Find where the given text appears and provide that cell's center as (X, Y) coordinate. 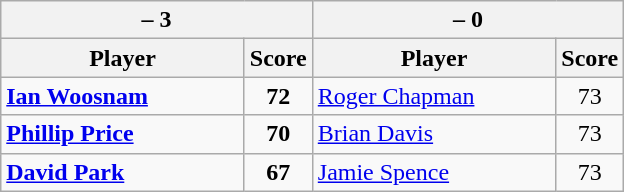
Jamie Spence (434, 172)
Roger Chapman (434, 96)
– 3 (157, 20)
– 0 (468, 20)
Brian Davis (434, 134)
Phillip Price (123, 134)
67 (278, 172)
72 (278, 96)
70 (278, 134)
Ian Woosnam (123, 96)
David Park (123, 172)
